Provide the (X, Y) coordinate of the cell's center where the given text is located.  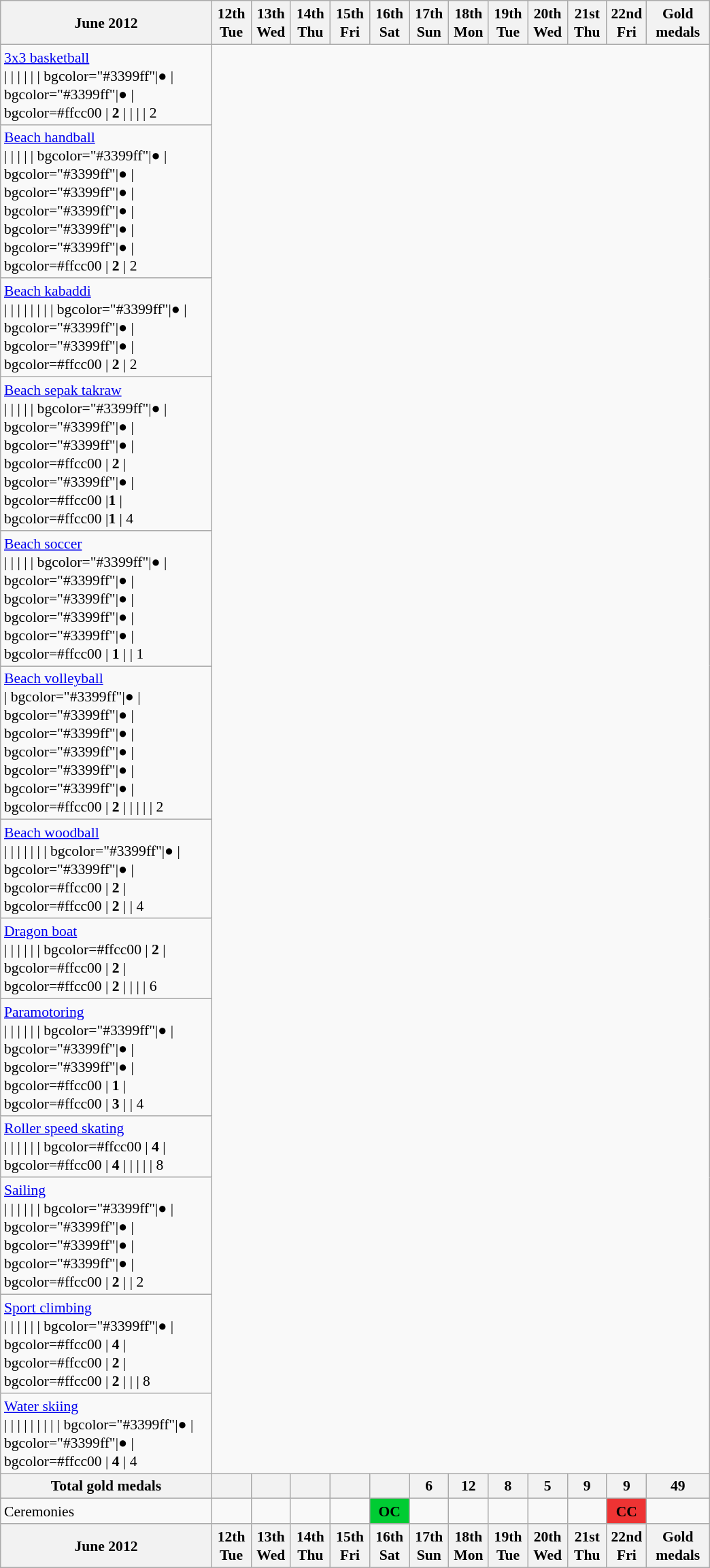
Paramotoring| | | | | | bgcolor="#3399ff"|● | bgcolor="#3399ff"|● | bgcolor="#3399ff"|● | bgcolor=#ffcc00 | 1 | bgcolor=#ffcc00 | 3 | | 4 (106, 1057)
Dragon boat| | | | | | bgcolor=#ffcc00 | 2 | bgcolor=#ffcc00 | 2 | bgcolor=#ffcc00 | 2 | | | | 6 (106, 958)
5 (547, 1486)
Beach woodball| | | | | | | bgcolor="#3399ff"|● | bgcolor="#3399ff"|● | bgcolor=#ffcc00 | 2 | bgcolor=#ffcc00 | 2 | | 4 (106, 869)
3x3 basketball| | | | | | bgcolor="#3399ff"|● | bgcolor="#3399ff"|● | bgcolor=#ffcc00 | 2 | | | | 2 (106, 84)
Beach kabaddi| | | | | | | | bgcolor="#3399ff"|● | bgcolor="#3399ff"|● | bgcolor="#3399ff"|● | bgcolor=#ffcc00 | 2 | 2 (106, 328)
Ceremonies (106, 1512)
8 (508, 1486)
6 (429, 1486)
CC (626, 1512)
Water skiing| | | | | | | | | bgcolor="#3399ff"|● | bgcolor="#3399ff"|● | bgcolor=#ffcc00 | 4 | 4 (106, 1433)
Sailing| | | | | | bgcolor="#3399ff"|● | bgcolor="#3399ff"|● | bgcolor="#3399ff"|● | bgcolor="#3399ff"|● | bgcolor=#ffcc00 | 2 | | 2 (106, 1236)
Roller speed skating| | | | | | bgcolor=#ffcc00 | 4 | bgcolor=#ffcc00 | 4 | | | | | 8 (106, 1146)
OC (390, 1512)
49 (677, 1486)
12 (469, 1486)
Sport climbing| | | | | | bgcolor="#3399ff"|● | bgcolor=#ffcc00 | 4 | bgcolor=#ffcc00 | 2 | bgcolor=#ffcc00 | 2 | | | 8 (106, 1343)
Total gold medals (106, 1486)
